Output the [X, Y] coordinate of the center of the cell containing the given text.  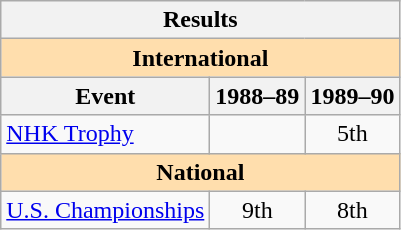
U.S. Championships [106, 210]
Event [106, 96]
8th [352, 210]
9th [258, 210]
Results [200, 20]
International [200, 58]
1989–90 [352, 96]
1988–89 [258, 96]
National [200, 172]
NHK Trophy [106, 134]
5th [352, 134]
